Extract the [X, Y] coordinate from the center of the cell holding the provided text.  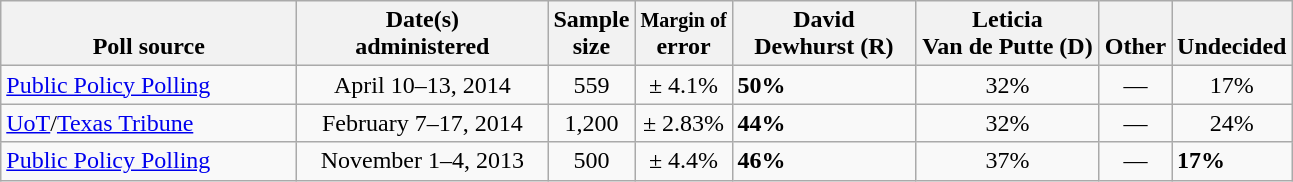
50% [824, 85]
DavidDewhurst (R) [824, 34]
February 7–17, 2014 [422, 123]
± 4.1% [684, 85]
44% [824, 123]
24% [1232, 123]
559 [592, 85]
November 1–4, 2013 [422, 161]
Date(s)administered [422, 34]
Samplesize [592, 34]
± 2.83% [684, 123]
Other [1135, 34]
Margin oferror [684, 34]
Poll source [149, 34]
37% [1008, 161]
1,200 [592, 123]
April 10–13, 2014 [422, 85]
UoT/Texas Tribune [149, 123]
Undecided [1232, 34]
500 [592, 161]
± 4.4% [684, 161]
LeticiaVan de Putte (D) [1008, 34]
46% [824, 161]
